Pinpoint the cell where the given text exists, returning its [X, Y] midpoint coordinate. 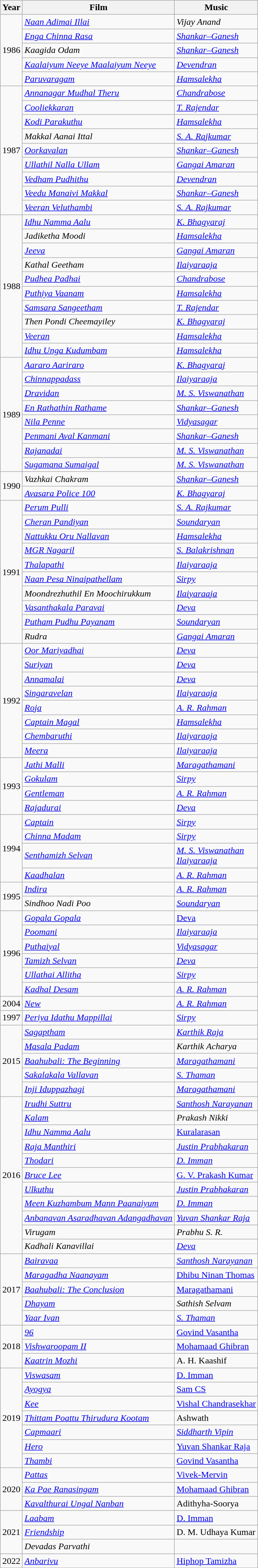
96 [98, 1332]
Jathi Malli [98, 765]
Vedham Pudhithu [98, 179]
Puthiya Vaanam [98, 293]
Kathal Geetham [98, 265]
Oor Mariyadhai [98, 651]
Maragadha Naanayam [98, 1275]
Thodari [98, 1161]
Hiphop Tamizha [216, 1560]
Veeran [98, 336]
A. H. Kaashif [216, 1361]
1996 [11, 953]
Pattas [98, 1475]
Adithyha-Soorya [216, 1503]
2015 [11, 1060]
Karthik Raja [216, 1032]
Kaagida Odam [98, 50]
Kuralarasan [216, 1132]
Ulkuthu [98, 1189]
S. Balakrishnan [216, 550]
Thalapathi [98, 565]
Sam CS [216, 1389]
Sagaptham [98, 1032]
Sakalakala Vallavan [98, 1075]
G. V. Prakash Kumar [216, 1175]
Veeran Veluthambi [98, 208]
Putham Pudhu Payanam [98, 622]
Vishwaroopam II [98, 1347]
1992 [11, 700]
Periya Idathu Mappillai [98, 1018]
Kalam [98, 1118]
Kavalthurai Ungal Nanban [98, 1503]
New [98, 1003]
Ashwath [216, 1418]
Captain [98, 822]
Chinna Madam [98, 836]
Chinnappadass [98, 379]
Veedu Manaivi Makkal [98, 193]
1989 [11, 414]
Devadas Parvathi [98, 1546]
Kaalaiyum Neeye Maalaiyum Neeye [98, 65]
Raja Manthiri [98, 1146]
Bruce Lee [98, 1175]
Friendship [98, 1532]
Film [98, 8]
Ayogya [98, 1389]
Kadhali Kanavillai [98, 1246]
Avasara Police 100 [98, 493]
1994 [11, 848]
Enga Chinna Rasa [98, 36]
Moondrezhuthil En Moochirukkum [98, 593]
Nattukku Oru Nallavan [98, 536]
Perum Pulli [98, 508]
Makkal Aanai Ittal [98, 136]
1995 [11, 896]
Baahubali: The Beginning [98, 1060]
1997 [11, 1018]
Sindhoo Nadi Poo [98, 904]
Vivek-Mervin [216, 1475]
Inji Iduppazhagi [98, 1089]
Vijay Anand [216, 22]
Yaar Ivan [98, 1318]
Annanagar Mudhal Theru [98, 93]
Music [216, 8]
Ka Pae Ranasingam [98, 1489]
Dravidan [98, 393]
Thambi [98, 1461]
Year [11, 8]
Capmaari [98, 1432]
Pudhea Padhai [98, 279]
2021 [11, 1532]
Singaravelan [98, 693]
Naan Adimai Illai [98, 22]
Ullathil Nalla Ullam [98, 164]
Irudhi Suttru [98, 1103]
D. M. Udhaya Kumar [216, 1532]
Chembaruthi [98, 736]
Captain Magal [98, 722]
2019 [11, 1418]
Poomani [98, 932]
Jeeva [98, 250]
Hero [98, 1446]
1991 [11, 572]
2020 [11, 1489]
Meera [98, 750]
Masala Padam [98, 1046]
Prabhu S. R. [216, 1232]
Vazhkai Chakram [98, 479]
Puthaiyal [98, 946]
Roja [98, 708]
Vishal Chandrasekhar [216, 1404]
Kee [98, 1404]
2016 [11, 1175]
Bairavaa [98, 1261]
Dhayam [98, 1303]
Aararo Aariraro [98, 365]
Kodi Parakuthu [98, 122]
Jadiketha Moodi [98, 236]
Ullathai Allitha [98, 975]
Sugamana Sumaigal [98, 465]
Paruvaragam [98, 79]
Kadhal Desam [98, 989]
Gokulam [98, 779]
Siddharth Vipin [216, 1432]
Laabam [98, 1518]
Rudra [98, 636]
1993 [11, 786]
Suriyan [98, 665]
1987 [11, 150]
Naan Pesa Ninaipathellam [98, 579]
M. S. ViswanathanIlaiyaraaja [216, 855]
Indira [98, 889]
Nila Penne [98, 422]
Anbarivu [98, 1560]
Oorkavalan [98, 150]
Prakash Nikki [216, 1118]
MGR Nagaril [98, 550]
Idhu Unga Kudumbam [98, 350]
Cooliekkaran [98, 107]
Rajadurai [98, 807]
Baahubali: The Conclusion [98, 1289]
Samsara Sangeetham [98, 307]
Then Pondi Cheemayiley [98, 322]
Meen Kuzhambum Mann Paanaiyum [98, 1203]
Rajanadai [98, 450]
Gopala Gopala [98, 918]
Penmani Aval Kanmani [98, 436]
Anbanavan Asaradhavan Adangadhavan [98, 1218]
Kaatrin Mozhi [98, 1361]
Karthik Acharya [216, 1046]
2018 [11, 1347]
Senthamizh Selvan [98, 855]
Kaadhalan [98, 875]
Tamizh Selvan [98, 961]
1988 [11, 286]
Virugam [98, 1232]
Vasanthakala Paravai [98, 607]
Cheran Pandiyan [98, 522]
Viswasam [98, 1375]
2004 [11, 1003]
2017 [11, 1289]
Gentleman [98, 793]
Annamalai [98, 679]
Dhibu Ninan Thomas [216, 1275]
En Rathathin Rathame [98, 407]
Sathish Selvam [216, 1303]
1986 [11, 50]
2022 [11, 1560]
1990 [11, 486]
Thittam Poattu Thirudura Kootam [98, 1418]
